Detect which cell encompasses the target text, then output its (x, y) center coordinate. 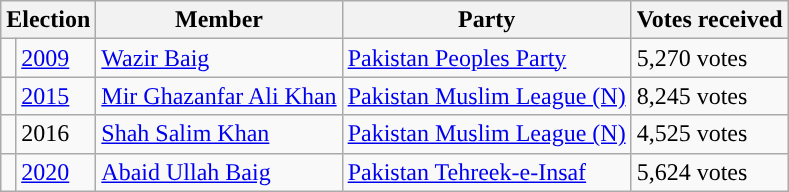
5,624 votes (710, 172)
4,525 votes (710, 134)
8,245 votes (710, 96)
Pakistan Peoples Party (486, 58)
2009 (56, 58)
2016 (56, 134)
Votes received (710, 20)
5,270 votes (710, 58)
Shah Salim Khan (219, 134)
Wazir Baig (219, 58)
Mir Ghazanfar Ali Khan (219, 96)
Election (48, 20)
Party (486, 20)
2020 (56, 172)
Member (219, 20)
Pakistan Tehreek-e-Insaf (486, 172)
Abaid Ullah Baig (219, 172)
2015 (56, 96)
